Capture the cell that displays the provided text and extract its [x, y] central coordinate. 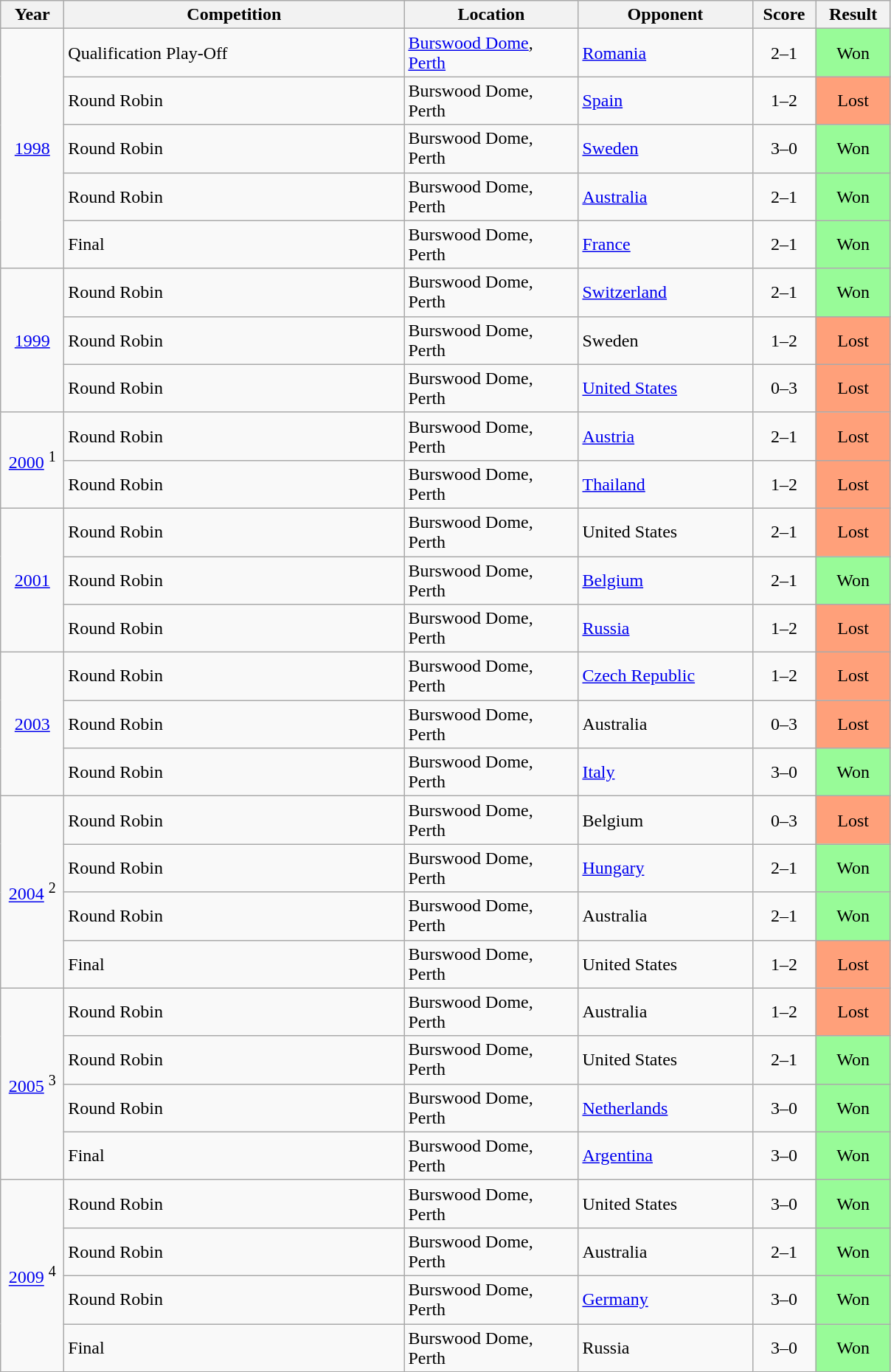
Spain [665, 100]
2003 [32, 724]
1999 [32, 341]
Opponent [665, 15]
Switzerland [665, 292]
Hungary [665, 868]
1998 [32, 149]
Competition [235, 15]
2009 4 [32, 1275]
Argentina [665, 1156]
Result [853, 15]
Qualification Play-Off [235, 53]
2005 3 [32, 1084]
Location [491, 15]
France [665, 245]
Thailand [665, 484]
Germany [665, 1299]
Czech Republic [665, 677]
2001 [32, 579]
Italy [665, 773]
Netherlands [665, 1107]
2000 1 [32, 460]
Score [784, 15]
2004 2 [32, 892]
Year [32, 15]
Austria [665, 436]
Romania [665, 53]
